Extract the (x, y) coordinate from the center of the cell holding the provided text.  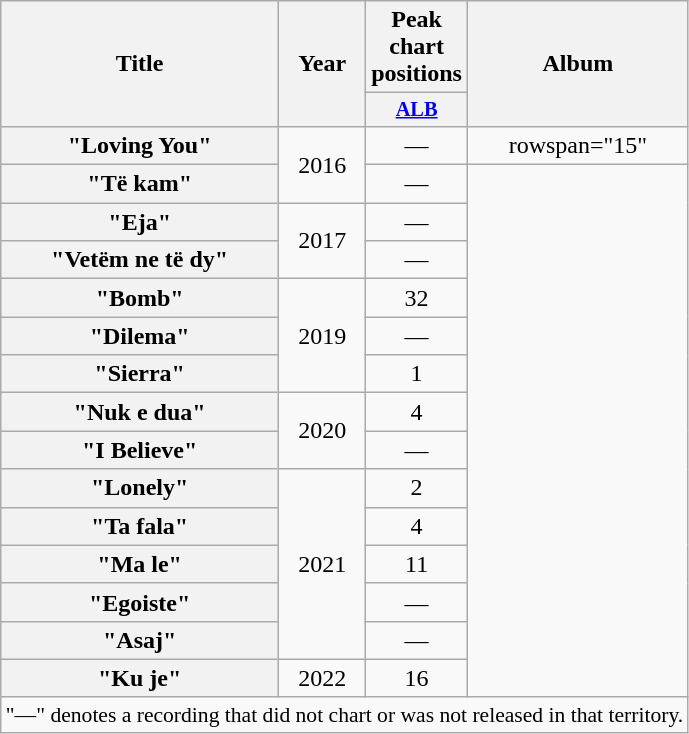
"Ku je" (140, 678)
"Bomb" (140, 298)
2016 (322, 164)
"I Believe" (140, 450)
2020 (322, 431)
2 (417, 488)
2017 (322, 241)
Peakchartpositions (417, 47)
"Dilema" (140, 336)
1 (417, 374)
2019 (322, 336)
"Ta fala" (140, 526)
"Lonely" (140, 488)
"Eja" (140, 222)
"Sierra" (140, 374)
Album (578, 64)
ALB (417, 110)
11 (417, 564)
rowspan="15" (578, 145)
"Të kam" (140, 184)
"Nuk e dua" (140, 412)
32 (417, 298)
"Egoiste" (140, 602)
2022 (322, 678)
"Asaj" (140, 640)
"Loving You" (140, 145)
Title (140, 64)
Year (322, 64)
2021 (322, 564)
"—" denotes a recording that did not chart or was not released in that territory. (345, 715)
"Vetëm ne të dy" (140, 260)
16 (417, 678)
"Ma le" (140, 564)
